Provide the (X, Y) coordinate of the cell's center where the given text is located.  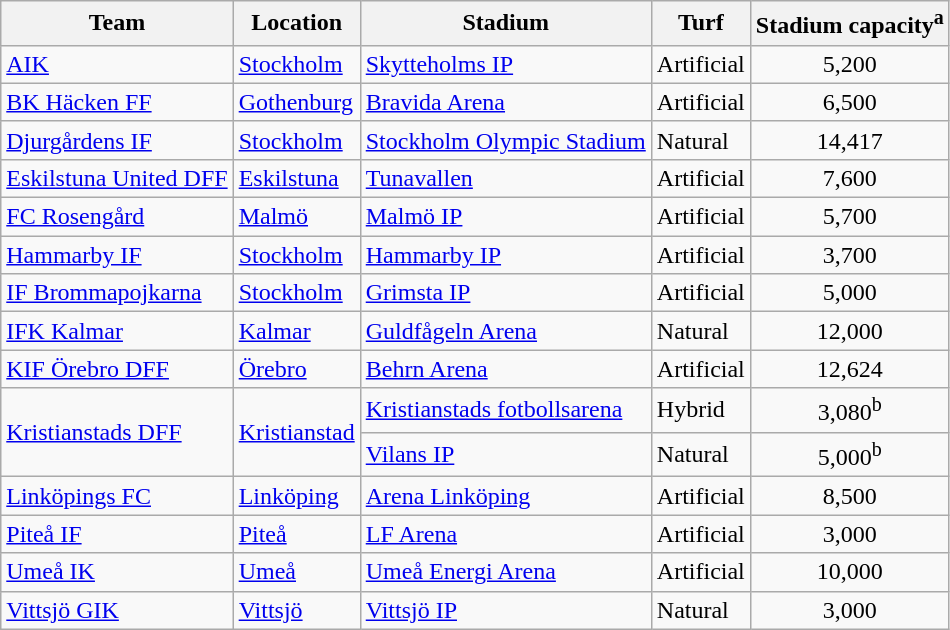
Tunavallen (506, 178)
Eskilstuna United DFF (117, 178)
Kristianstad (296, 432)
10,000 (850, 572)
Grimsta IP (506, 293)
AIK (117, 64)
Umeå Energi Arena (506, 572)
Team (117, 24)
5,000b (850, 454)
3,080b (850, 410)
Vilans IP (506, 454)
BK Häcken FF (117, 102)
Vittsjö IP (506, 610)
Örebro (296, 369)
8,500 (850, 496)
Kristianstads fotbollsarena (506, 410)
Stadium (506, 24)
Kalmar (296, 331)
5,200 (850, 64)
Piteå IF (117, 534)
Hybrid (700, 410)
Umeå IK (117, 572)
5,700 (850, 217)
Malmö IP (506, 217)
Linköping (296, 496)
Malmö (296, 217)
IF Brommapojkarna (117, 293)
FC Rosengård (117, 217)
Djurgårdens IF (117, 140)
Gothenburg (296, 102)
IFK Kalmar (117, 331)
Stockholm Olympic Stadium (506, 140)
Location (296, 24)
Bravida Arena (506, 102)
7,600 (850, 178)
Stadium capacitya (850, 24)
14,417 (850, 140)
5,000 (850, 293)
12,000 (850, 331)
Umeå (296, 572)
Linköpings FC (117, 496)
Kristianstads DFF (117, 432)
Guldfågeln Arena (506, 331)
3,700 (850, 255)
Eskilstuna (296, 178)
Hammarby IP (506, 255)
KIF Örebro DFF (117, 369)
Skytteholms IP (506, 64)
Arena Linköping (506, 496)
Vittsjö (296, 610)
Vittsjö GIK (117, 610)
LF Arena (506, 534)
Hammarby IF (117, 255)
Behrn Arena (506, 369)
Turf (700, 24)
12,624 (850, 369)
Piteå (296, 534)
6,500 (850, 102)
